Provide the (x, y) coordinate of the cell's center where the given text is located.  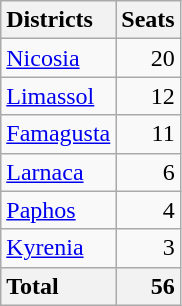
Paphos (58, 210)
Limassol (58, 96)
11 (148, 134)
Total (58, 286)
Kyrenia (58, 248)
Districts (58, 20)
12 (148, 96)
Seats (148, 20)
3 (148, 248)
20 (148, 58)
Nicosia (58, 58)
4 (148, 210)
6 (148, 172)
56 (148, 286)
Larnaca (58, 172)
Famagusta (58, 134)
